Return the (X, Y) coordinate for the center point of the cell that contains the specified text.  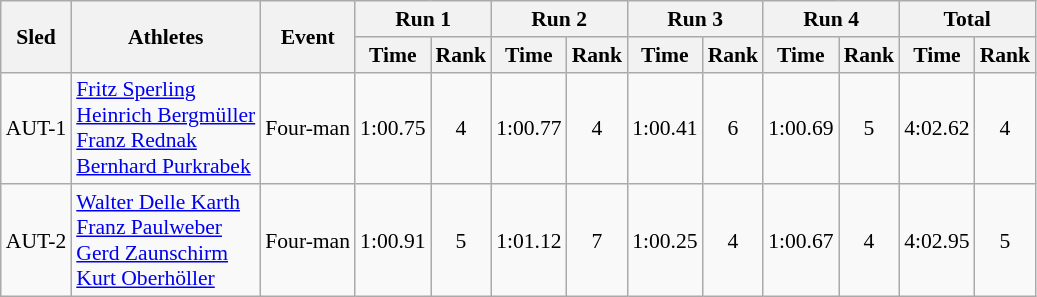
AUT-1 (36, 128)
6 (734, 128)
Sled (36, 36)
Walter Delle KarthFranz PaulweberGerd ZaunschirmKurt Oberhöller (166, 241)
1:00.25 (664, 241)
1:01.12 (528, 241)
Run 1 (423, 19)
Run 2 (559, 19)
1:00.41 (664, 128)
Run 3 (695, 19)
Run 4 (831, 19)
7 (598, 241)
1:00.77 (528, 128)
Event (308, 36)
1:00.75 (392, 128)
Athletes (166, 36)
1:00.91 (392, 241)
Total (967, 19)
1:00.69 (800, 128)
1:00.67 (800, 241)
AUT-2 (36, 241)
Fritz SperlingHeinrich BergmüllerFranz RednakBernhard Purkrabek (166, 128)
4:02.62 (936, 128)
4:02.95 (936, 241)
